Search for the cell housing the specified text and yield its (x, y) center coordinate. 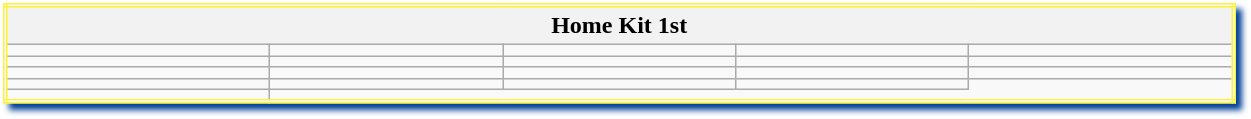
Home Kit 1st (619, 25)
